Provide the (x, y) coordinate of the cell's center where the given text is located.  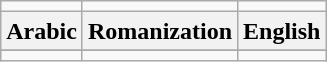
Arabic (42, 31)
Romanization (160, 31)
English (282, 31)
